Identify which cell holds the provided text, then report its (x, y) central coordinate. 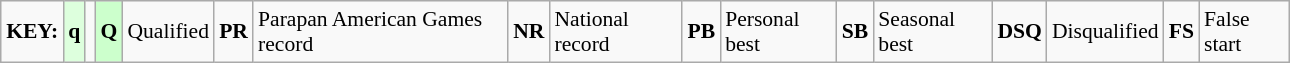
FS (1182, 32)
PB (701, 32)
q (74, 32)
Personal best (778, 32)
DSQ (1020, 32)
NR (528, 32)
Q (108, 32)
SB (856, 32)
Seasonal best (932, 32)
Parapan American Games record (380, 32)
National record (616, 32)
Qualified (168, 32)
False start (1244, 32)
PR (234, 32)
KEY: (32, 32)
Disqualified (1106, 32)
